Capture the cell that displays the provided text and extract its [X, Y] central coordinate. 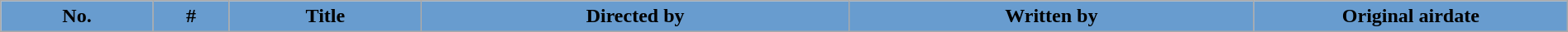
No. [77, 16]
Original airdate [1411, 16]
Title [326, 16]
Written by [1051, 16]
# [191, 16]
Directed by [635, 16]
